Identify which cell holds the provided text, then report its [x, y] central coordinate. 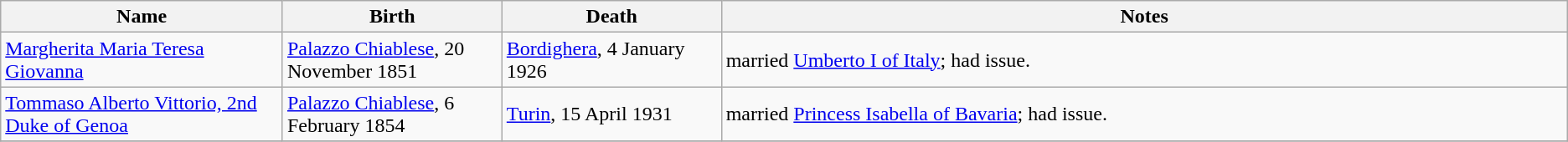
Notes [1144, 17]
Margherita Maria Teresa Giovanna [142, 60]
Birth [392, 17]
Turin, 15 April 1931 [611, 114]
Palazzo Chiablese, 6 February 1854 [392, 114]
Tommaso Alberto Vittorio, 2nd Duke of Genoa [142, 114]
Name [142, 17]
married Princess Isabella of Bavaria; had issue. [1144, 114]
Bordighera, 4 January 1926 [611, 60]
married Umberto I of Italy; had issue. [1144, 60]
Death [611, 17]
Palazzo Chiablese, 20 November 1851 [392, 60]
